Extract the [x, y] coordinate from the center of the cell holding the provided text.  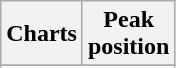
Charts [42, 34]
Peakposition [128, 34]
